Provide the (X, Y) coordinate of the cell's center where the given text is located.  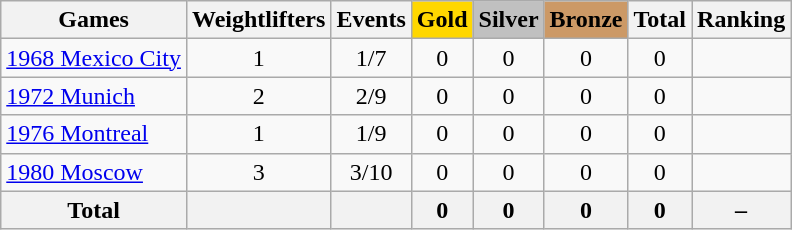
1976 Montreal (94, 134)
1968 Mexico City (94, 58)
1/7 (371, 58)
2 (258, 96)
1972 Munich (94, 96)
Gold (442, 20)
3 (258, 172)
1980 Moscow (94, 172)
2/9 (371, 96)
Ranking (742, 20)
Events (371, 20)
Weightlifters (258, 20)
Bronze (586, 20)
– (742, 210)
Silver (508, 20)
3/10 (371, 172)
Games (94, 20)
1/9 (371, 134)
